Scan for the cell matching the given text and deliver its (X, Y) coordinate at center. 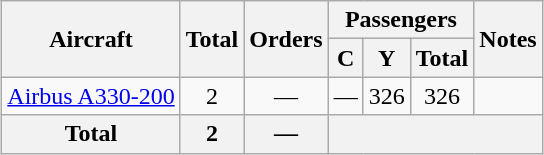
Notes (508, 39)
Airbus A330-200 (91, 96)
Y (386, 58)
C (346, 58)
Orders (286, 39)
Passengers (401, 20)
Aircraft (91, 39)
